Capture the cell that displays the provided text and extract its [x, y] central coordinate. 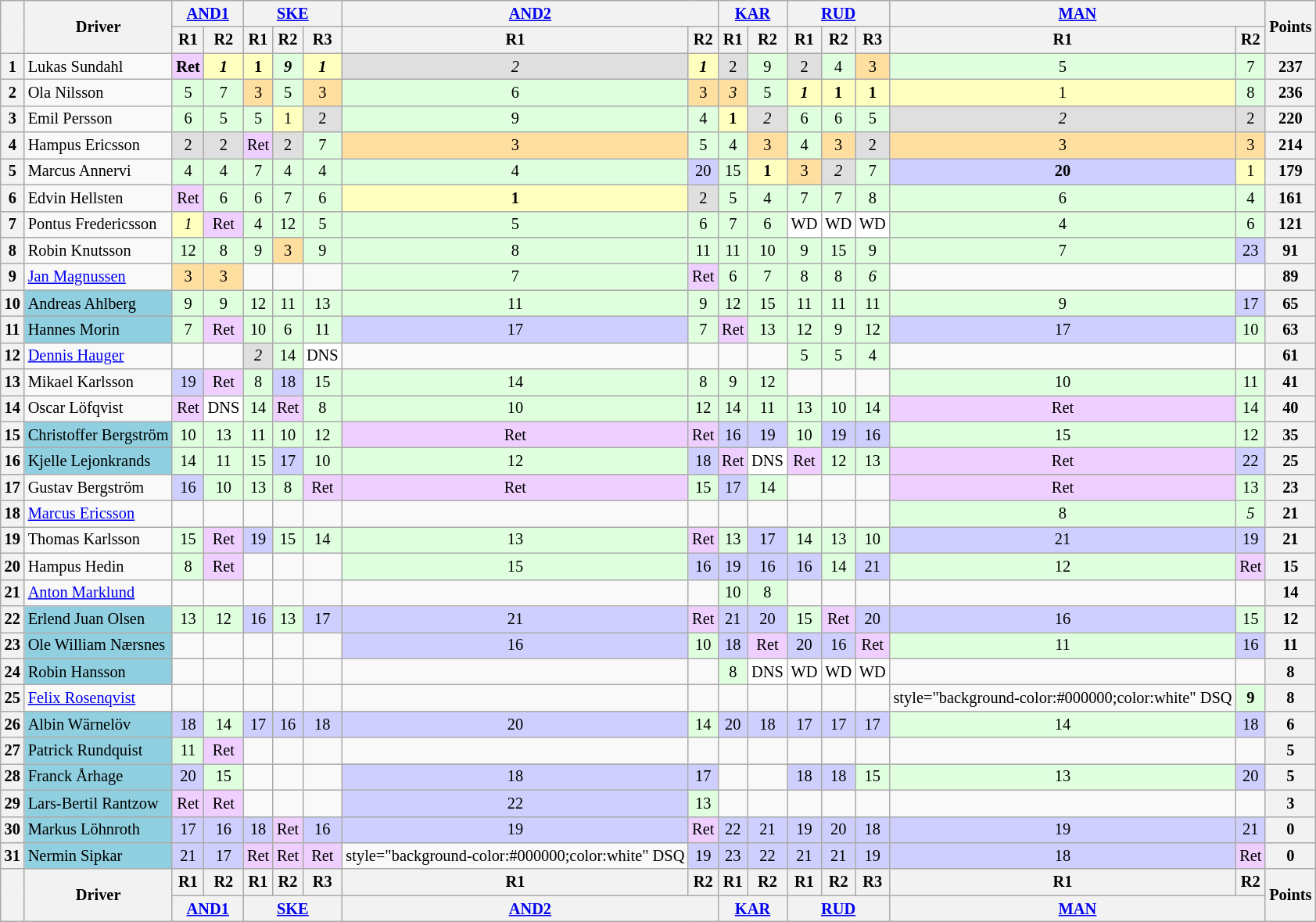
63 [1290, 329]
161 [1290, 198]
Dennis Hauger [99, 356]
179 [1290, 171]
237 [1290, 66]
214 [1290, 145]
Gustav Bergström [99, 487]
40 [1290, 408]
65 [1290, 303]
Marcus Ericsson [99, 514]
Franck Århage [99, 777]
Edvin Hellsten [99, 198]
Robin Knutsson [99, 250]
Andreas Ahlberg [99, 303]
Thomas Karlsson [99, 540]
Kjelle Lejonkrands [99, 461]
31 [13, 856]
Nermin Sipkar [99, 856]
Emil Persson [99, 119]
Patrick Rundquist [99, 751]
41 [1290, 382]
89 [1290, 277]
91 [1290, 250]
Robin Hansson [99, 672]
35 [1290, 435]
Hannes Morin [99, 329]
Ole William Nærsnes [99, 645]
121 [1290, 224]
Erlend Juan Olsen [99, 619]
27 [13, 751]
Marcus Annervi [99, 171]
Markus Löhnroth [99, 830]
30 [13, 830]
Jan Magnussen [99, 277]
Anton Marklund [99, 593]
Christoffer Bergström [99, 435]
Ola Nilsson [99, 92]
Felix Rosenqvist [99, 698]
29 [13, 803]
Hampus Ericsson [99, 145]
Pontus Fredericsson [99, 224]
Lukas Sundahl [99, 66]
220 [1290, 119]
Mikael Karlsson [99, 382]
Oscar Löfqvist [99, 408]
236 [1290, 92]
61 [1290, 356]
26 [13, 724]
Albin Wärnelöv [99, 724]
Lars-Bertil Rantzow [99, 803]
28 [13, 777]
24 [13, 672]
Hampus Hedin [99, 566]
